Provide the [x, y] coordinate of the cell's center where the given text is located.  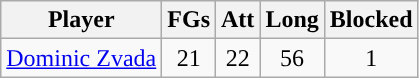
FGs [189, 20]
22 [238, 58]
Player [82, 20]
1 [371, 58]
Att [238, 20]
Blocked [371, 20]
Dominic Zvada [82, 58]
Long [292, 20]
56 [292, 58]
21 [189, 58]
